From the cell containing the given text, extract its center point as [X, Y] coordinate. 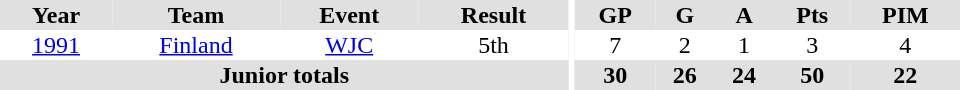
Year [56, 15]
26 [684, 75]
WJC [349, 45]
A [744, 15]
Event [349, 15]
30 [615, 75]
Team [196, 15]
22 [906, 75]
5th [493, 45]
24 [744, 75]
1991 [56, 45]
G [684, 15]
2 [684, 45]
Junior totals [284, 75]
7 [615, 45]
50 [812, 75]
3 [812, 45]
Finland [196, 45]
PIM [906, 15]
1 [744, 45]
GP [615, 15]
4 [906, 45]
Pts [812, 15]
Result [493, 15]
